Provide the [X, Y] coordinate of the cell's center where the given text is located.  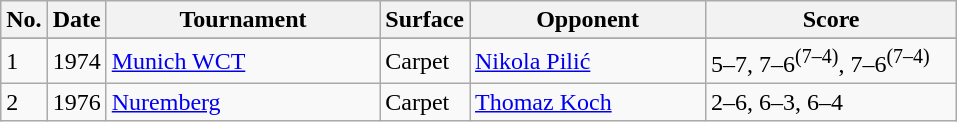
No. [24, 20]
Date [76, 20]
Munich WCT [243, 62]
2 [24, 102]
1 [24, 62]
Nuremberg [243, 102]
Opponent [588, 20]
5–7, 7–6(7–4), 7–6(7–4) [832, 62]
1976 [76, 102]
2–6, 6–3, 6–4 [832, 102]
Thomaz Koch [588, 102]
Surface [425, 20]
Nikola Pilić [588, 62]
Tournament [243, 20]
Score [832, 20]
1974 [76, 62]
